Find where the given text appears and provide that cell's center as [x, y] coordinate. 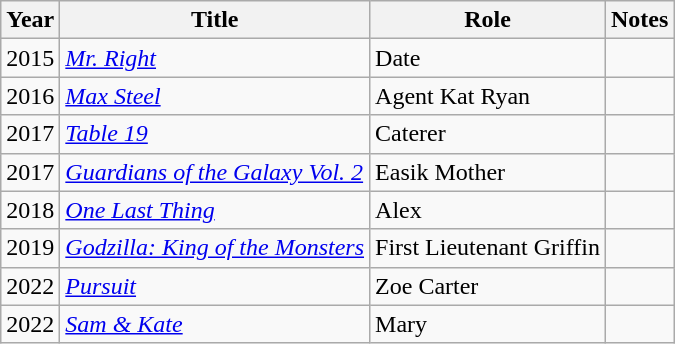
Easik Mother [488, 172]
Guardians of the Galaxy Vol. 2 [215, 172]
Caterer [488, 134]
Role [488, 20]
Agent Kat Ryan [488, 96]
Date [488, 58]
Godzilla: King of the Monsters [215, 248]
Mr. Right [215, 58]
Pursuit [215, 286]
2016 [30, 96]
Alex [488, 210]
2015 [30, 58]
One Last Thing [215, 210]
Sam & Kate [215, 324]
Notes [639, 20]
Title [215, 20]
Year [30, 20]
Mary [488, 324]
Zoe Carter [488, 286]
Max Steel [215, 96]
2019 [30, 248]
Table 19 [215, 134]
2018 [30, 210]
First Lieutenant Griffin [488, 248]
